Pinpoint the cell where the given text exists, returning its (x, y) midpoint coordinate. 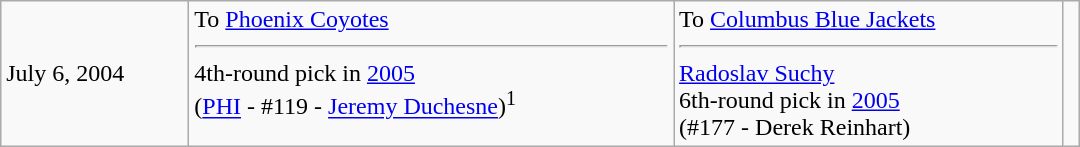
To Phoenix Coyotes4th-round pick in 2005(PHI - #119 - Jeremy Duchesne)1 (432, 74)
To Columbus Blue JacketsRadoslav Suchy6th-round pick in 2005(#177 - Derek Reinhart) (869, 74)
July 6, 2004 (95, 74)
